Output the [X, Y] coordinate of the center of the cell containing the given text.  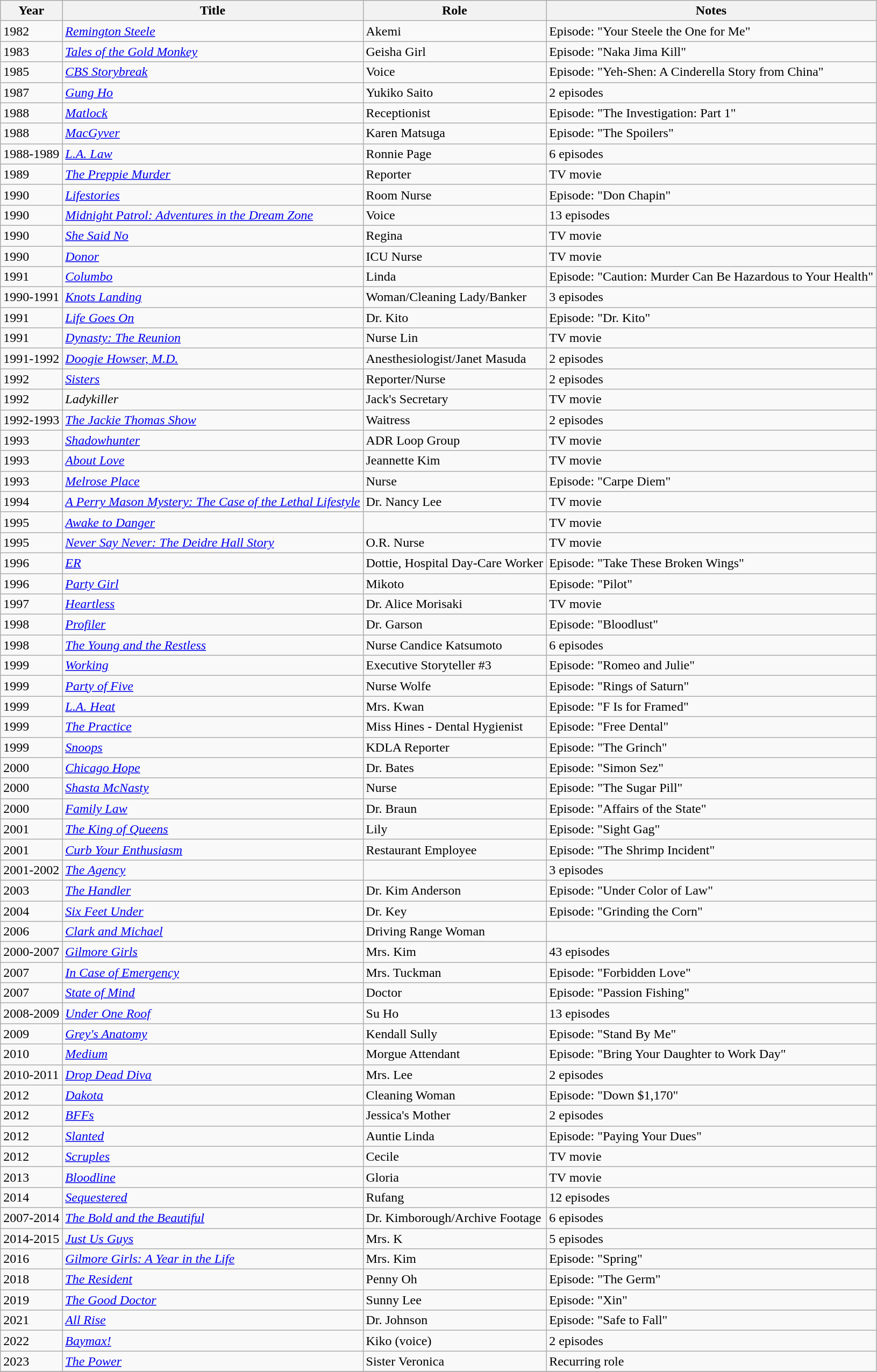
Donor [213, 256]
Karen Matsuga [455, 133]
Never Say Never: The Deidre Hall Story [213, 542]
Grey's Anatomy [213, 1034]
Clark and Michael [213, 932]
2010-2011 [31, 1075]
43 episodes [711, 952]
Executive Storyteller #3 [455, 666]
Episode: "Dr. Kito" [711, 318]
Medium [213, 1054]
Penny Oh [455, 1280]
Episode: "Grinding the Corn" [711, 911]
2003 [31, 890]
Dr. Kito [455, 318]
Kiko (voice) [455, 1341]
Heartless [213, 604]
MacGyver [213, 133]
Anesthesiologist/Janet Masuda [455, 359]
Reporter/Nurse [455, 379]
Episode: "The Investigation: Part 1" [711, 113]
Sunny Lee [455, 1300]
Episode: "Rings of Saturn" [711, 686]
Restaurant Employee [455, 849]
Episode: "Stand By Me" [711, 1034]
1991-1992 [31, 359]
2023 [31, 1361]
Dr. Key [455, 911]
All Rise [213, 1320]
Mrs. Lee [455, 1075]
Six Feet Under [213, 911]
Doogie Howser, M.D. [213, 359]
Episode: "Don Chapin" [711, 195]
Linda [455, 277]
2010 [31, 1054]
Episode: "Under Color of Law" [711, 890]
Sister Veronica [455, 1361]
2008-2009 [31, 1013]
Nurse Candice Katsumoto [455, 645]
Dottie, Hospital Day-Care Worker [455, 563]
Episode: "Your Steele the One for Me" [711, 31]
Jack's Secretary [455, 399]
Family Law [213, 809]
1985 [31, 72]
Mrs. Tuckman [455, 973]
Rufang [455, 1197]
1997 [31, 604]
1989 [31, 174]
Kendall Sully [455, 1034]
Woman/Cleaning Lady/Banker [455, 297]
Episode: "The Shrimp Incident" [711, 849]
The Practice [213, 727]
Dr. Alice Morisaki [455, 604]
2001-2002 [31, 870]
Mrs. Kwan [455, 706]
The Good Doctor [213, 1300]
Gilmore Girls: A Year in the Life [213, 1259]
2009 [31, 1034]
2006 [31, 932]
Driving Range Woman [455, 932]
Working [213, 666]
Just Us Guys [213, 1238]
2019 [31, 1300]
The Handler [213, 890]
Waitress [455, 420]
Nurse Lin [455, 338]
Nurse Wolfe [455, 686]
ER [213, 563]
Sisters [213, 379]
1982 [31, 31]
Shasta McNasty [213, 788]
Episode: "Sight Gag" [711, 829]
1987 [31, 92]
Episode: "Caution: Murder Can Be Hazardous to Your Health" [711, 277]
Scruples [213, 1156]
Tales of the Gold Monkey [213, 52]
CBS Storybreak [213, 72]
Life Goes On [213, 318]
Drop Dead Diva [213, 1075]
Dr. Kim Anderson [455, 890]
Episode: "Yeh-Shen: A Cinderella Story from China" [711, 72]
Jessica's Mother [455, 1116]
Episode: "Passion Fishing" [711, 993]
Gloria [455, 1177]
Ladykiller [213, 399]
2014-2015 [31, 1238]
Episode: "Simon Sez" [711, 768]
Dr. Johnson [455, 1320]
Episode: "The Sugar Pill" [711, 788]
Lily [455, 829]
1990-1991 [31, 297]
Auntie Linda [455, 1136]
2021 [31, 1320]
Episode: "The Grinch" [711, 747]
Slanted [213, 1136]
Gilmore Girls [213, 952]
Dakota [213, 1095]
In Case of Emergency [213, 973]
Cecile [455, 1156]
Mikoto [455, 583]
The Resident [213, 1280]
Episode: "Forbidden Love" [711, 973]
Dr. Braun [455, 809]
Columbo [213, 277]
Yukiko Saito [455, 92]
State of Mind [213, 993]
The Jackie Thomas Show [213, 420]
Morgue Attendant [455, 1054]
Geisha Girl [455, 52]
1994 [31, 502]
Matlock [213, 113]
Dr. Garson [455, 625]
Doctor [455, 993]
Melrose Place [213, 481]
Dynasty: The Reunion [213, 338]
Chicago Hope [213, 768]
The Young and the Restless [213, 645]
Snoops [213, 747]
Episode: "Xin" [711, 1300]
2018 [31, 1280]
Party Girl [213, 583]
Title [213, 11]
Mrs. K [455, 1238]
Episode: "Down $1,170" [711, 1095]
Profiler [213, 625]
Episode: "Free Dental" [711, 727]
2022 [31, 1341]
Dr. Kimborough/Archive Footage [455, 1218]
Episode: "Spring" [711, 1259]
Episode: "Naka Jima Kill" [711, 52]
KDLA Reporter [455, 747]
Miss Hines - Dental Hygienist [455, 727]
2013 [31, 1177]
Episode: "F Is for Framed" [711, 706]
L.A. Law [213, 154]
Baymax! [213, 1341]
ICU Nurse [455, 256]
Dr. Nancy Lee [455, 502]
The Power [213, 1361]
Gung Ho [213, 92]
Episode: "The Germ" [711, 1280]
Knots Landing [213, 297]
2000-2007 [31, 952]
A Perry Mason Mystery: The Case of the Lethal Lifestyle [213, 502]
5 episodes [711, 1238]
Dr. Bates [455, 768]
Notes [711, 11]
1992-1993 [31, 420]
Sequestered [213, 1197]
Under One Roof [213, 1013]
Cleaning Woman [455, 1095]
12 episodes [711, 1197]
Curb Your Enthusiasm [213, 849]
Su Ho [455, 1013]
She Said No [213, 235]
Recurring role [711, 1361]
About Love [213, 461]
Lifestories [213, 195]
2014 [31, 1197]
2004 [31, 911]
Jeannette Kim [455, 461]
Episode: "Bring Your Daughter to Work Day" [711, 1054]
The Bold and the Beautiful [213, 1218]
Episode: "Carpe Diem" [711, 481]
Reporter [455, 174]
Year [31, 11]
ADR Loop Group [455, 440]
Receptionist [455, 113]
Episode: "Pilot" [711, 583]
1983 [31, 52]
Episode: "Bloodlust" [711, 625]
Remington Steele [213, 31]
Episode: "Take These Broken Wings" [711, 563]
2007-2014 [31, 1218]
Episode: "The Spoilers" [711, 133]
Midnight Patrol: Adventures in the Dream Zone [213, 215]
BFFs [213, 1116]
Episode: "Affairs of the State" [711, 809]
Awake to Danger [213, 522]
Episode: "Safe to Fall" [711, 1320]
Bloodline [213, 1177]
Ronnie Page [455, 154]
Episode: "Paying Your Dues" [711, 1136]
O.R. Nurse [455, 542]
Regina [455, 235]
L.A. Heat [213, 706]
Room Nurse [455, 195]
Shadowhunter [213, 440]
Role [455, 11]
Party of Five [213, 686]
The Agency [213, 870]
The King of Queens [213, 829]
1988-1989 [31, 154]
Episode: "Romeo and Julie" [711, 666]
2016 [31, 1259]
Akemi [455, 31]
The Preppie Murder [213, 174]
